Extract the [x, y] coordinate from the center of the cell holding the provided text.  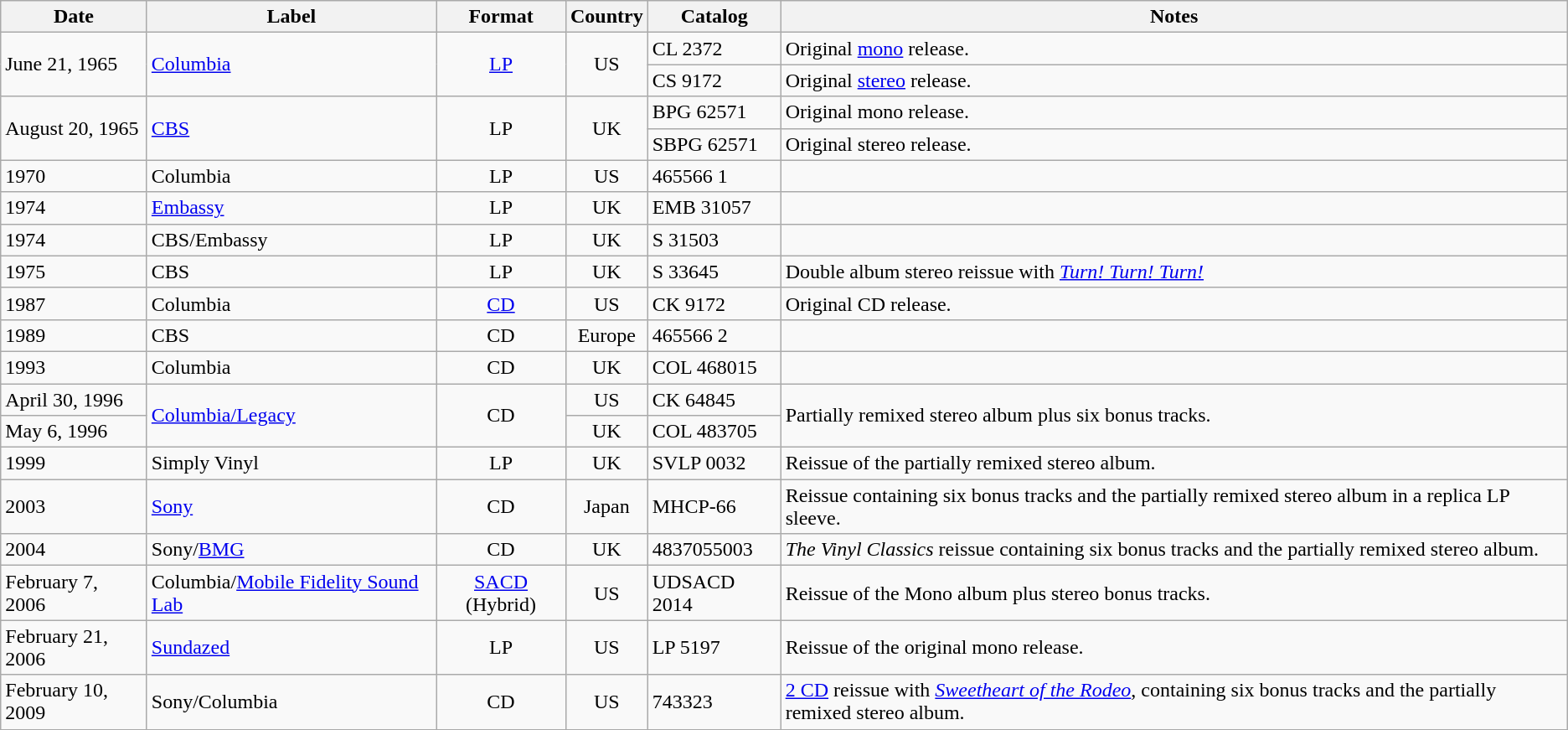
COL 468015 [714, 367]
1987 [74, 303]
Reissue of the original mono release. [1174, 647]
Double album stereo reissue with Turn! Turn! Turn! [1174, 272]
CL 2372 [714, 49]
CS 9172 [714, 80]
Original CD release. [1174, 303]
LP 5197 [714, 647]
February 7, 2006 [74, 593]
Simply Vinyl [291, 463]
Reissue of the Mono album plus stereo bonus tracks. [1174, 593]
The Vinyl Classics reissue containing six bonus tracks and the partially remixed stereo album. [1174, 550]
Sundazed [291, 647]
EMB 31057 [714, 208]
Format [501, 17]
465566 1 [714, 176]
1975 [74, 272]
August 20, 1965 [74, 128]
1993 [74, 367]
BPG 62571 [714, 112]
2003 [74, 506]
Reissue containing six bonus tracks and the partially remixed stereo album in a replica LP sleeve. [1174, 506]
4837055003 [714, 550]
April 30, 1996 [74, 400]
UDSACD 2014 [714, 593]
SBPG 62571 [714, 144]
Label [291, 17]
Columbia/Legacy [291, 416]
SACD (Hybrid) [501, 593]
2 CD reissue with Sweetheart of the Rodeo, containing six bonus tracks and the partially remixed stereo album. [1174, 702]
MHCP-66 [714, 506]
S 33645 [714, 272]
S 31503 [714, 240]
February 21, 2006 [74, 647]
CBS/Embassy [291, 240]
COL 483705 [714, 432]
1999 [74, 463]
Country [606, 17]
Sony/Columbia [291, 702]
465566 2 [714, 335]
CK 9172 [714, 303]
Catalog [714, 17]
Sony/BMG [291, 550]
Partially remixed stereo album plus six bonus tracks. [1174, 416]
SVLP 0032 [714, 463]
February 10, 2009 [74, 702]
Reissue of the partially remixed stereo album. [1174, 463]
Japan [606, 506]
743323 [714, 702]
1989 [74, 335]
Sony [291, 506]
Notes [1174, 17]
Columbia/Mobile Fidelity Sound Lab [291, 593]
Date [74, 17]
CK 64845 [714, 400]
1970 [74, 176]
Europe [606, 335]
Embassy [291, 208]
June 21, 1965 [74, 65]
May 6, 1996 [74, 432]
2004 [74, 550]
